Search for the cell housing the specified text and yield its [x, y] center coordinate. 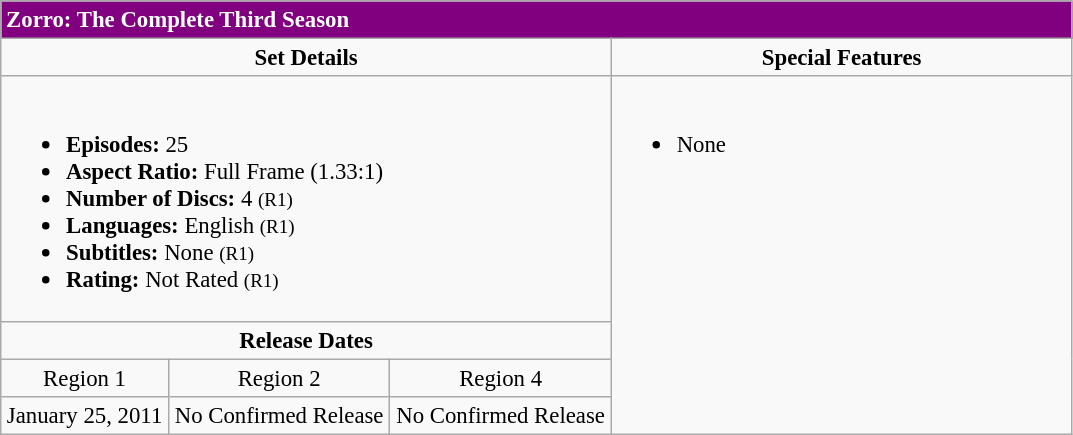
Episodes: 25Aspect Ratio: Full Frame (1.33:1)Number of Discs: 4 (R1)Languages: English (R1)Subtitles: None (R1)Rating: Not Rated (R1) [306, 198]
Region 1 [85, 378]
Special Features [842, 58]
Set Details [306, 58]
January 25, 2011 [85, 415]
None [842, 255]
Zorro: The Complete Third Season [536, 20]
Region 4 [501, 378]
Region 2 [278, 378]
Release Dates [306, 340]
